Determine the [X, Y] coordinate at the center of the cell enclosing the given text.  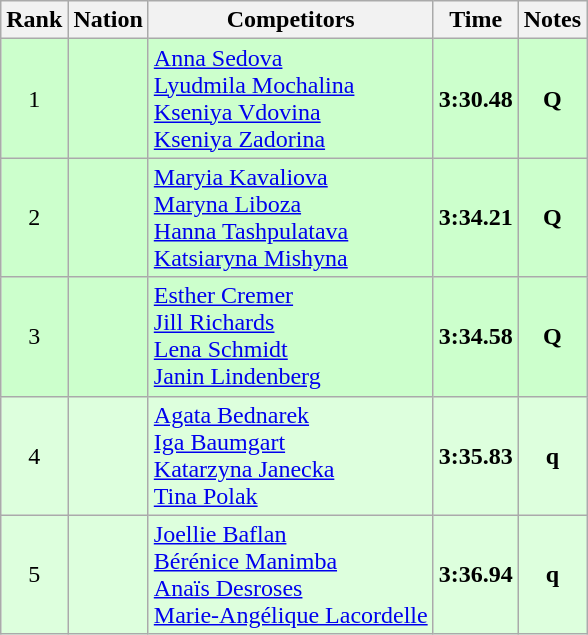
Competitors [290, 20]
3 [34, 336]
3:36.94 [476, 574]
Agata BednarekIga BaumgartKatarzyna JaneckaTina Polak [290, 456]
Joellie BaflanBérénice ManimbaAnaïs DesrosesMarie-Angélique Lacordelle [290, 574]
2 [34, 218]
Maryia KavaliovaMaryna LibozaHanna TashpulatavaKatsiaryna Mishyna [290, 218]
5 [34, 574]
3:35.83 [476, 456]
3:34.58 [476, 336]
1 [34, 98]
Anna SedovaLyudmila MochalinaKseniya VdovinaKseniya Zadorina [290, 98]
3:34.21 [476, 218]
Time [476, 20]
3:30.48 [476, 98]
Nation [108, 20]
Notes [552, 20]
Esther CremerJill RichardsLena SchmidtJanin Lindenberg [290, 336]
4 [34, 456]
Rank [34, 20]
